Output the (X, Y) coordinate of the center of the cell containing the given text.  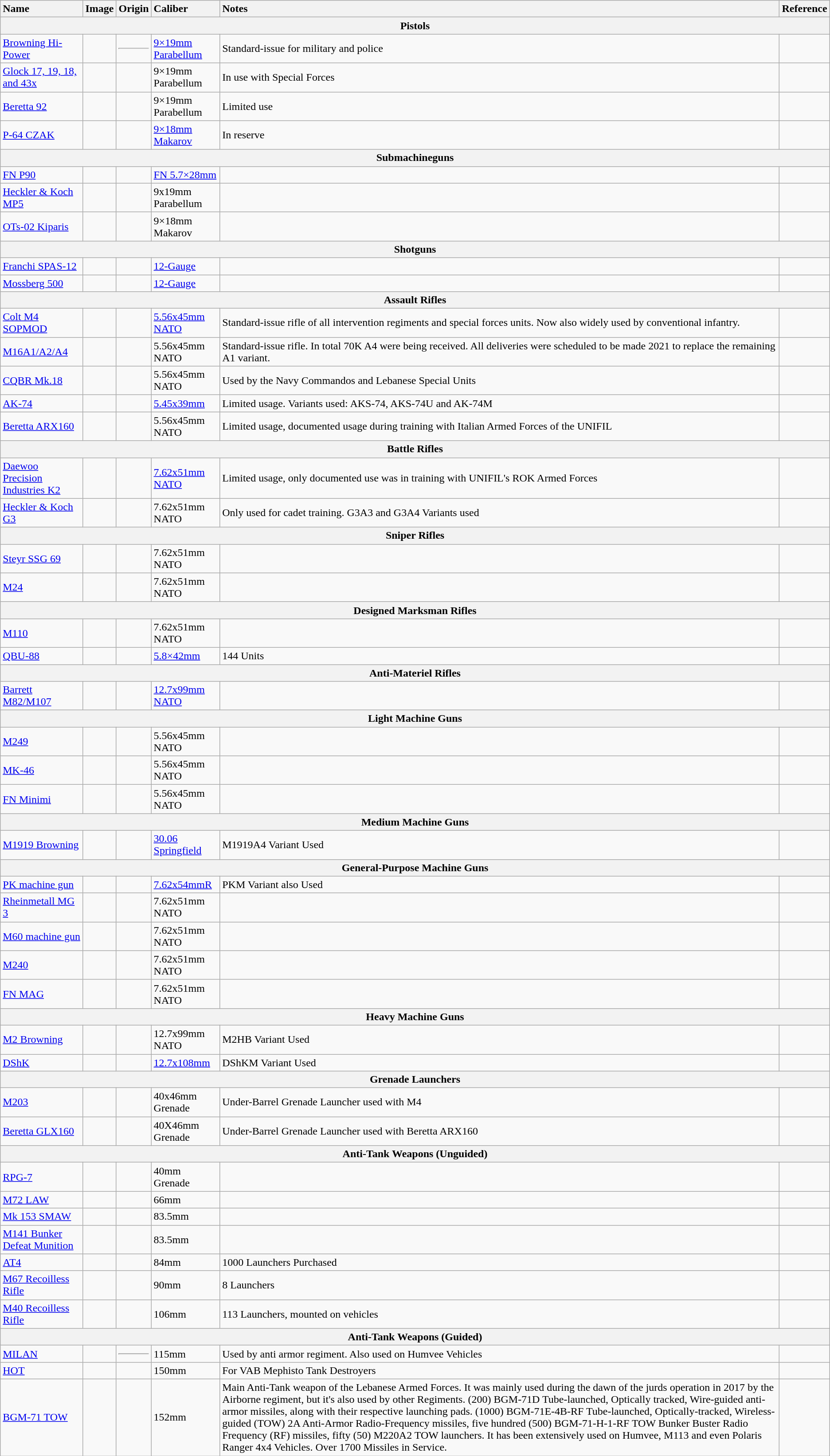
HOT (42, 1370)
Name (42, 9)
Limited usage, documented usage during training with Italian Armed Forces of the UNIFIL (500, 427)
M141 Bunker Defeat Munition (42, 1240)
Mk 153 SMAW (42, 1217)
9x19mm Parabellum (185, 198)
Steyr SSG 69 (42, 559)
Beretta ARX160 (42, 427)
Rheinmetall MG 3 (42, 907)
Glock 17, 19, 18, and 43x (42, 77)
84mm (185, 1262)
Used by anti armor regiment. Also used on Humvee Vehicles (500, 1354)
DShK (42, 1063)
FN 5.7×28mm (185, 175)
QBU-88 (42, 656)
AK-74 (42, 403)
Daewoo Precision Industries K2 (42, 478)
Standard-issue rifle of all intervention regiments and special forces units. Now also widely used by conventional infantry. (500, 323)
Grenade Launchers (415, 1080)
Pistols (415, 26)
113 Launchers, mounted on vehicles (500, 1314)
CQBR Mk.18 (42, 380)
M249 (42, 741)
Light Machine Guns (415, 719)
90mm (185, 1285)
MILAN (42, 1354)
M24 (42, 587)
Medium Machine Guns (415, 822)
Heckler & Koch G3 (42, 513)
Under-Barrel Grenade Launcher used with Beretta ARX160 (500, 1131)
Heckler & Koch MP5 (42, 198)
Limited usage. Variants used: AKS-74, AKS-74U and AK-74M (500, 403)
M2HB Variant Used (500, 1039)
Notes (500, 9)
In use with Special Forces (500, 77)
P-64 CZAK (42, 135)
106mm (185, 1314)
12.7x108mm (185, 1063)
M16A1/A2/A4 (42, 352)
FN Minimi (42, 799)
40mm Grenade (185, 1177)
Origin (134, 9)
Heavy Machine Guns (415, 1017)
66mm (185, 1200)
5.8×42mm (185, 656)
M110 (42, 633)
M203 (42, 1102)
Used by the Navy Commandos and Lebanese Special Units (500, 380)
Mossberg 500 (42, 283)
Only used for cadet training. G3A3 and G3A4 Variants used (500, 513)
30.06 Springfield (185, 845)
8 Launchers (500, 1285)
M60 machine gun (42, 936)
Beretta GLX160 (42, 1131)
Standard-issue for military and police (500, 49)
Reference (804, 9)
MK-46 (42, 771)
FN P90 (42, 175)
M2 Browning (42, 1039)
5.45x39mm (185, 403)
PKM Variant also Used (500, 885)
Barrett M82/M107 (42, 696)
144 Units (500, 656)
AT4 (42, 1262)
M40 Recoilless Rifle (42, 1314)
Franchi SPAS-12 (42, 266)
For VAB Mephisto Tank Destroyers (500, 1370)
Assault Rifles (415, 300)
BGM-71 TOW (42, 1417)
150mm (185, 1370)
M1919A4 Variant Used (500, 845)
Image (99, 9)
Battle Rifles (415, 449)
Browning Hi-Power (42, 49)
Anti-Tank Weapons (Guided) (415, 1337)
DShKM Variant Used (500, 1063)
7.62x54mmR (185, 885)
M72 LAW (42, 1200)
Standard-issue rifle. In total 70K A4 were being received. All deliveries were scheduled to be made 2021 to replace the remaining A1 variant. (500, 352)
General-Purpose Machine Guns (415, 868)
OTs-02 Kiparis (42, 226)
Anti-Materiel Rifles (415, 673)
Submachineguns (415, 158)
Anti-Tank Weapons (Unguided) (415, 1154)
In reserve (500, 135)
Colt M4 SOPMOD (42, 323)
RPG-7 (42, 1177)
FN MAG (42, 994)
Sniper Rifles (415, 536)
Limited usage, only documented use was in training with UNIFIL's ROK Armed Forces (500, 478)
152mm (185, 1417)
Under-Barrel Grenade Launcher used with M4 (500, 1102)
40x46mm Grenade (185, 1102)
Limited use (500, 106)
Beretta 92 (42, 106)
Caliber (185, 9)
M67 Recoilless Rifle (42, 1285)
Designed Marksman Rifles (415, 610)
1000 Launchers Purchased (500, 1262)
M240 (42, 965)
40X46mm Grenade (185, 1131)
M1919 Browning (42, 845)
115mm (185, 1354)
Shotguns (415, 249)
PK machine gun (42, 885)
